Determine the (X, Y) coordinate at the center of the cell enclosing the given text.  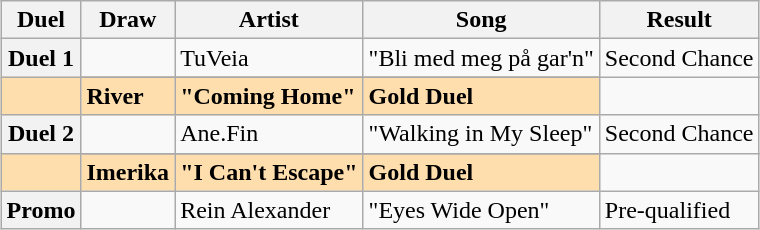
Rein Alexander (269, 210)
"Bli med meg på gar'n" (481, 58)
"Eyes Wide Open" (481, 210)
Duel (41, 20)
Duel 1 (41, 58)
Promo (41, 210)
River (128, 96)
Draw (128, 20)
Imerika (128, 172)
Song (481, 20)
"Walking in My Sleep" (481, 134)
Pre-qualified (679, 210)
"Coming Home" (269, 96)
Artist (269, 20)
Ane.Fin (269, 134)
TuVeia (269, 58)
Duel 2 (41, 134)
"I Can't Escape" (269, 172)
Result (679, 20)
